Scan for the cell matching the given text and deliver its (X, Y) coordinate at center. 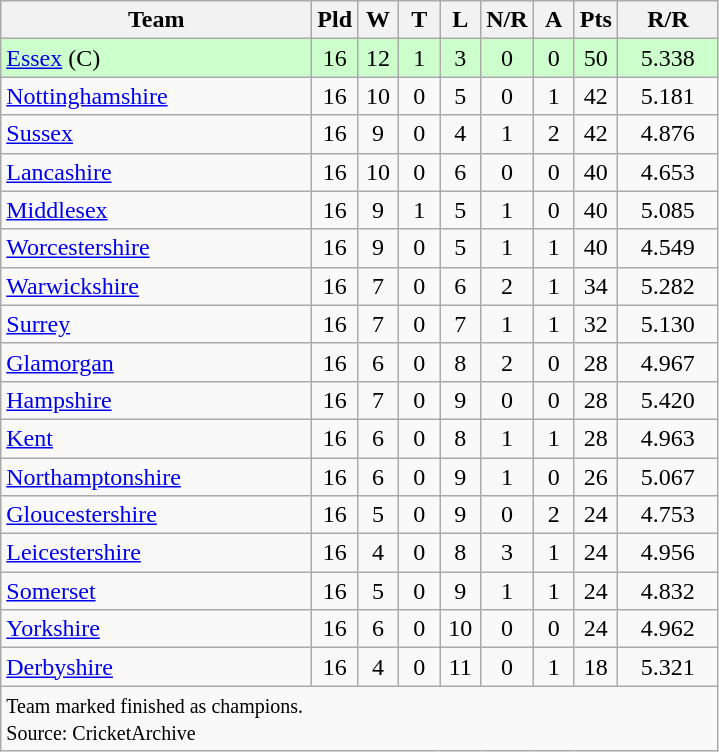
Hampshire (156, 400)
Glamorgan (156, 362)
R/R (668, 20)
Kent (156, 438)
12 (378, 58)
L (460, 20)
4.962 (668, 629)
Middlesex (156, 210)
11 (460, 667)
5.067 (668, 477)
Pts (596, 20)
Derbyshire (156, 667)
N/R (507, 20)
4.956 (668, 553)
Team marked finished as champions.Source: CricketArchive (360, 718)
T (420, 20)
4.876 (668, 134)
Essex (C) (156, 58)
34 (596, 286)
18 (596, 667)
Somerset (156, 591)
4.753 (668, 515)
4.963 (668, 438)
5.085 (668, 210)
A (554, 20)
Worcestershire (156, 248)
Team (156, 20)
Gloucestershire (156, 515)
5.282 (668, 286)
Sussex (156, 134)
4.653 (668, 172)
Surrey (156, 324)
50 (596, 58)
32 (596, 324)
5.130 (668, 324)
Lancashire (156, 172)
Northamptonshire (156, 477)
5.181 (668, 96)
Leicestershire (156, 553)
Pld (335, 20)
5.338 (668, 58)
Nottinghamshire (156, 96)
5.321 (668, 667)
5.420 (668, 400)
26 (596, 477)
4.967 (668, 362)
Warwickshire (156, 286)
4.832 (668, 591)
W (378, 20)
Yorkshire (156, 629)
4.549 (668, 248)
